Pinpoint the cell where the given text exists, returning its [x, y] midpoint coordinate. 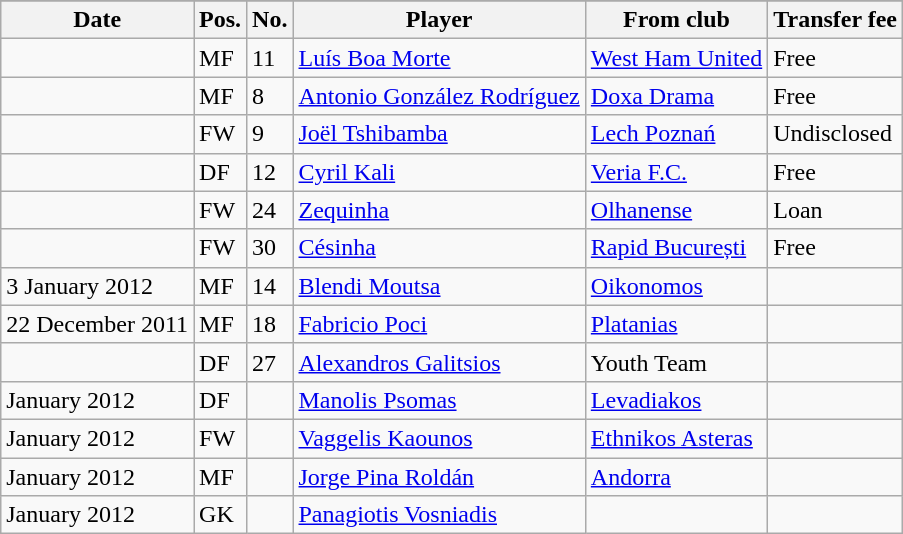
Veria F.C. [676, 172]
24 [270, 210]
Rapid București [676, 248]
Pos. [220, 20]
Loan [836, 210]
Lech Poznań [676, 134]
22 December 2011 [98, 324]
14 [270, 286]
GK [220, 515]
Player [439, 20]
Césinha [439, 248]
Cyril Kali [439, 172]
Oikonomos [676, 286]
Youth Team [676, 362]
Blendi Moutsa [439, 286]
No. [270, 20]
Olhanense [676, 210]
Vaggelis Kaounos [439, 438]
27 [270, 362]
Joël Tshibamba [439, 134]
Andorra [676, 477]
Fabricio Poci [439, 324]
Jorge Pina Roldán [439, 477]
30 [270, 248]
18 [270, 324]
Zequinha [439, 210]
Levadiakos [676, 400]
Doxa Drama [676, 96]
Undisclosed [836, 134]
Platanias [676, 324]
8 [270, 96]
11 [270, 58]
9 [270, 134]
3 January 2012 [98, 286]
12 [270, 172]
Transfer fee [836, 20]
Ethnikos Asteras [676, 438]
Luís Boa Morte [439, 58]
From club [676, 20]
West Ham United [676, 58]
Panagiotis Vosniadis [439, 515]
Manolis Psomas [439, 400]
Alexandros Galitsios [439, 362]
Date [98, 20]
Antonio González Rodríguez [439, 96]
